Pinpoint the cell where the given text exists, returning its (X, Y) midpoint coordinate. 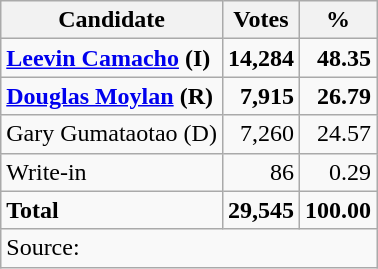
26.79 (338, 96)
48.35 (338, 58)
Write-in (112, 172)
86 (260, 172)
Source: (189, 248)
% (338, 20)
Candidate (112, 20)
Votes (260, 20)
7,915 (260, 96)
Gary Gumataotao (D) (112, 134)
100.00 (338, 210)
Total (112, 210)
29,545 (260, 210)
Leevin Camacho (I) (112, 58)
14,284 (260, 58)
0.29 (338, 172)
7,260 (260, 134)
Douglas Moylan (R) (112, 96)
24.57 (338, 134)
